Detect which cell encompasses the target text, then output its (x, y) center coordinate. 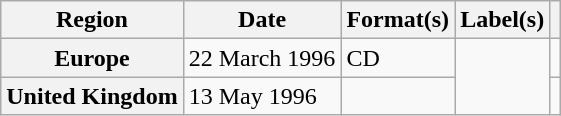
22 March 1996 (262, 58)
Europe (92, 58)
Date (262, 20)
13 May 1996 (262, 96)
Format(s) (398, 20)
United Kingdom (92, 96)
CD (398, 58)
Label(s) (502, 20)
Region (92, 20)
